Find where the given text appears and provide that cell's center as [X, Y] coordinate. 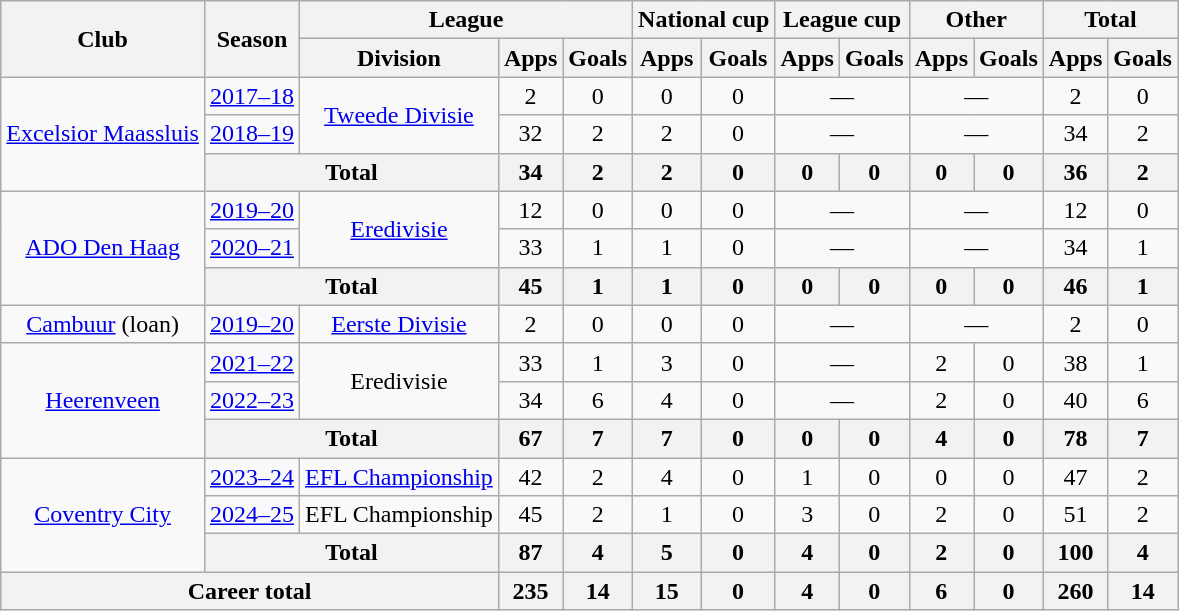
2022–23 [252, 400]
36 [1075, 172]
Division [400, 58]
47 [1075, 477]
Cambuur (loan) [103, 324]
Coventry City [103, 515]
Other [976, 20]
51 [1075, 515]
15 [667, 591]
Season [252, 39]
78 [1075, 438]
32 [530, 134]
2024–25 [252, 515]
5 [667, 553]
Heerenveen [103, 400]
ADO Den Haag [103, 248]
Eerste Divisie [400, 324]
38 [1075, 362]
40 [1075, 400]
Tweede Divisie [400, 115]
235 [530, 591]
42 [530, 477]
Excelsior Maassluis [103, 134]
National cup [704, 20]
67 [530, 438]
2020–21 [252, 248]
46 [1075, 286]
2021–22 [252, 362]
100 [1075, 553]
2018–19 [252, 134]
87 [530, 553]
260 [1075, 591]
Club [103, 39]
League [466, 20]
Career total [250, 591]
League cup [842, 20]
2023–24 [252, 477]
2017–18 [252, 96]
